Pinpoint the cell where the given text exists, returning its (x, y) midpoint coordinate. 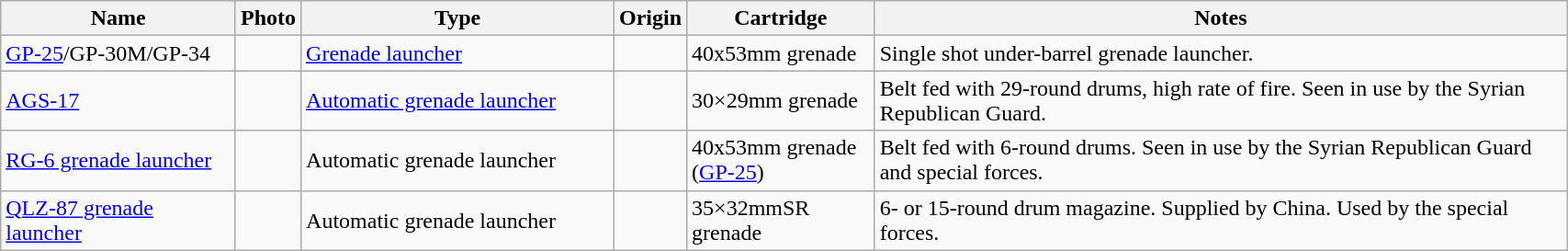
35×32mmSR grenade (781, 221)
Belt fed with 6-round drums. Seen in use by the Syrian Republican Guard and special forces. (1220, 160)
QLZ-87 grenade launcher (118, 221)
30×29mm grenade (781, 101)
40x53mm grenade (781, 53)
Photo (268, 18)
Origin (650, 18)
Name (118, 18)
RG-6 grenade launcher (118, 160)
6- or 15-round drum magazine. Supplied by China. Used by the special forces. (1220, 221)
Cartridge (781, 18)
Notes (1220, 18)
GP-25/GP-30M/GP-34 (118, 53)
Belt fed with 29-round drums, high rate of fire. Seen in use by the Syrian Republican Guard. (1220, 101)
40x53mm grenade (GP-25) (781, 160)
Type (457, 18)
Single shot under-barrel grenade launcher. (1220, 53)
AGS-17 (118, 101)
Grenade launcher (457, 53)
